Scan for the cell matching the given text and deliver its [X, Y] coordinate at center. 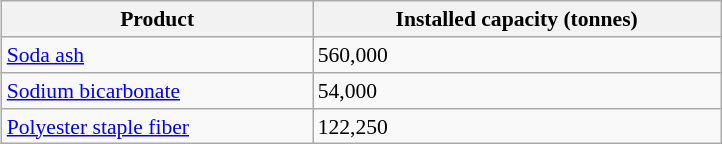
Polyester staple fiber [158, 126]
Soda ash [158, 55]
54,000 [517, 91]
Installed capacity (tonnes) [517, 19]
560,000 [517, 55]
Sodium bicarbonate [158, 91]
Product [158, 19]
122,250 [517, 126]
